Locate the cell with the specified text and output its [X, Y] center coordinate. 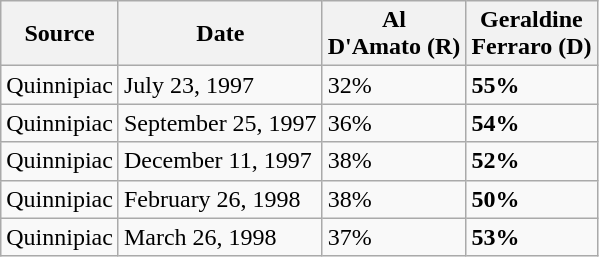
AlD'Amato (R) [394, 34]
December 11, 1997 [220, 161]
37% [394, 237]
March 26, 1998 [220, 237]
February 26, 1998 [220, 199]
July 23, 1997 [220, 85]
50% [532, 199]
36% [394, 123]
September 25, 1997 [220, 123]
54% [532, 123]
GeraldineFerraro (D) [532, 34]
Date [220, 34]
52% [532, 161]
32% [394, 85]
Source [60, 34]
53% [532, 237]
55% [532, 85]
